Identify which cell holds the provided text, then report its (x, y) central coordinate. 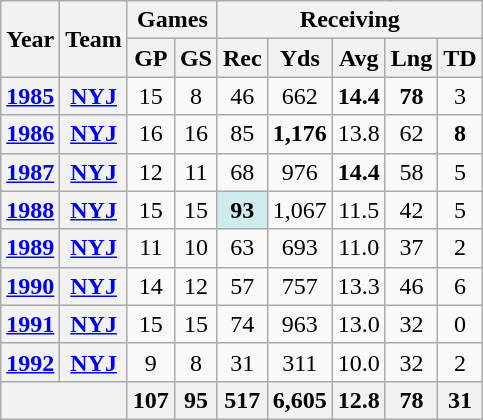
13.0 (358, 324)
6 (460, 286)
42 (411, 210)
13.8 (358, 134)
11.5 (358, 210)
6,605 (300, 400)
1986 (30, 134)
68 (242, 172)
1989 (30, 248)
37 (411, 248)
Avg (358, 58)
Lng (411, 58)
1,176 (300, 134)
1988 (30, 210)
85 (242, 134)
TD (460, 58)
Games (172, 20)
3 (460, 96)
963 (300, 324)
0 (460, 324)
693 (300, 248)
311 (300, 362)
11.0 (358, 248)
9 (150, 362)
GP (150, 58)
Receiving (350, 20)
93 (242, 210)
63 (242, 248)
13.3 (358, 286)
57 (242, 286)
74 (242, 324)
1,067 (300, 210)
Rec (242, 58)
12.8 (358, 400)
517 (242, 400)
95 (196, 400)
1987 (30, 172)
10.0 (358, 362)
662 (300, 96)
107 (150, 400)
1991 (30, 324)
976 (300, 172)
1992 (30, 362)
Year (30, 39)
757 (300, 286)
14 (150, 286)
GS (196, 58)
62 (411, 134)
58 (411, 172)
1990 (30, 286)
Team (94, 39)
10 (196, 248)
Yds (300, 58)
1985 (30, 96)
